Search for the cell housing the specified text and yield its (x, y) center coordinate. 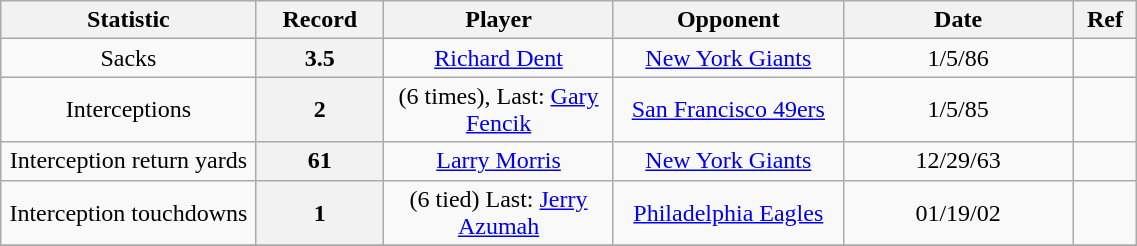
Sacks (128, 58)
Ref (1105, 20)
12/29/63 (958, 161)
Richard Dent (499, 58)
Player (499, 20)
1/5/85 (958, 110)
(6 times), Last: Gary Fencik (499, 110)
2 (320, 110)
Philadelphia Eagles (728, 212)
Date (958, 20)
Interceptions (128, 110)
Record (320, 20)
Interception return yards (128, 161)
Opponent (728, 20)
Interception touchdowns (128, 212)
(6 tied) Last: Jerry Azumah (499, 212)
61 (320, 161)
1 (320, 212)
01/19/02 (958, 212)
1/5/86 (958, 58)
San Francisco 49ers (728, 110)
3.5 (320, 58)
Statistic (128, 20)
Larry Morris (499, 161)
